Output the [X, Y] coordinate of the center of the cell containing the given text.  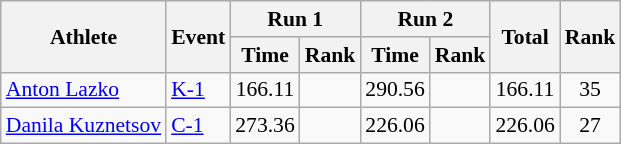
Danila Kuznetsov [84, 126]
35 [590, 90]
K-1 [198, 90]
290.56 [394, 90]
Anton Lazko [84, 90]
Run 1 [295, 19]
C-1 [198, 126]
Total [524, 36]
27 [590, 126]
Run 2 [425, 19]
Event [198, 36]
Athlete [84, 36]
273.36 [264, 126]
